Return the [X, Y] coordinate for the center point of the cell that contains the specified text.  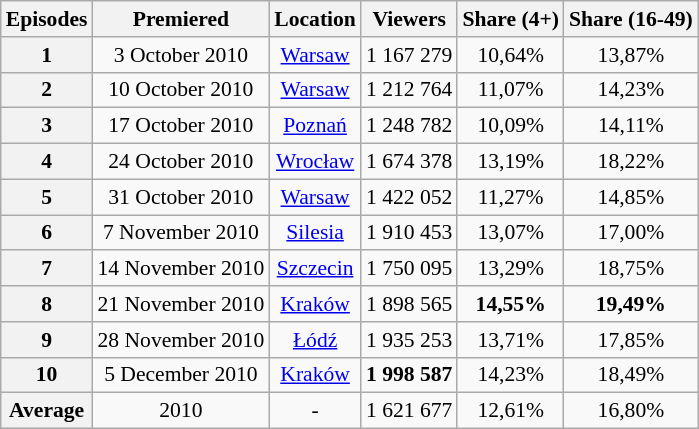
1 167 279 [409, 55]
17,85% [631, 340]
13,19% [510, 162]
4 [47, 162]
13,07% [510, 233]
Episodes [47, 19]
5 December 2010 [180, 375]
- [315, 411]
Average [47, 411]
19,49% [631, 304]
7 November 2010 [180, 233]
Silesia [315, 233]
17,00% [631, 233]
5 [47, 197]
2010 [180, 411]
11,27% [510, 197]
1 [47, 55]
9 [47, 340]
21 November 2010 [180, 304]
18,75% [631, 269]
Poznań [315, 126]
16,80% [631, 411]
13,87% [631, 55]
28 November 2010 [180, 340]
31 October 2010 [180, 197]
Location [315, 19]
10,64% [510, 55]
Share (4+) [510, 19]
18,22% [631, 162]
Premiered [180, 19]
1 422 052 [409, 197]
3 October 2010 [180, 55]
1 998 587 [409, 375]
Viewers [409, 19]
1 248 782 [409, 126]
12,61% [510, 411]
10,09% [510, 126]
10 October 2010 [180, 90]
Łódź [315, 340]
17 October 2010 [180, 126]
8 [47, 304]
24 October 2010 [180, 162]
2 [47, 90]
Szczecin [315, 269]
1 212 764 [409, 90]
14,85% [631, 197]
11,07% [510, 90]
Share (16-49) [631, 19]
1 910 453 [409, 233]
13,71% [510, 340]
14,55% [510, 304]
6 [47, 233]
14,11% [631, 126]
3 [47, 126]
1 750 095 [409, 269]
14 November 2010 [180, 269]
Wrocław [315, 162]
1 674 378 [409, 162]
1 935 253 [409, 340]
10 [47, 375]
1 898 565 [409, 304]
13,29% [510, 269]
7 [47, 269]
18,49% [631, 375]
1 621 677 [409, 411]
